Output the [x, y] coordinate of the center of the cell containing the given text.  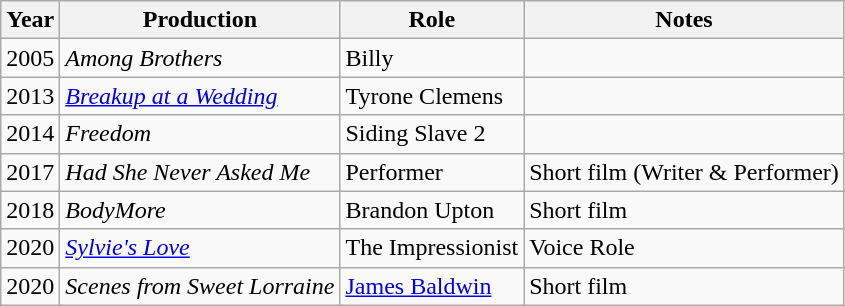
The Impressionist [432, 248]
Siding Slave 2 [432, 134]
2013 [30, 96]
Brandon Upton [432, 210]
Performer [432, 172]
Year [30, 20]
Notes [684, 20]
Short film (Writer & Performer) [684, 172]
Sylvie's Love [200, 248]
2014 [30, 134]
2005 [30, 58]
Had She Never Asked Me [200, 172]
James Baldwin [432, 286]
Among Brothers [200, 58]
Voice Role [684, 248]
Billy [432, 58]
2018 [30, 210]
Tyrone Clemens [432, 96]
2017 [30, 172]
Role [432, 20]
BodyMore [200, 210]
Freedom [200, 134]
Breakup at a Wedding [200, 96]
Production [200, 20]
Scenes from Sweet Lorraine [200, 286]
